Extract the [X, Y] coordinate from the center of the cell holding the provided text.  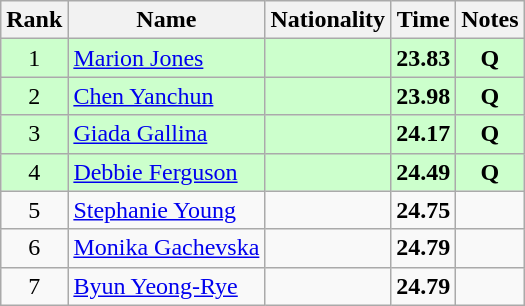
1 [34, 58]
7 [34, 286]
Time [424, 20]
24.75 [424, 210]
Monika Gachevska [166, 248]
Rank [34, 20]
4 [34, 172]
6 [34, 248]
Stephanie Young [166, 210]
3 [34, 134]
Nationality [328, 20]
Debbie Ferguson [166, 172]
24.17 [424, 134]
23.98 [424, 96]
Notes [490, 20]
2 [34, 96]
23.83 [424, 58]
Chen Yanchun [166, 96]
Giada Gallina [166, 134]
Name [166, 20]
Marion Jones [166, 58]
5 [34, 210]
Byun Yeong-Rye [166, 286]
24.49 [424, 172]
